Extract the (X, Y) coordinate from the center of the cell holding the provided text.  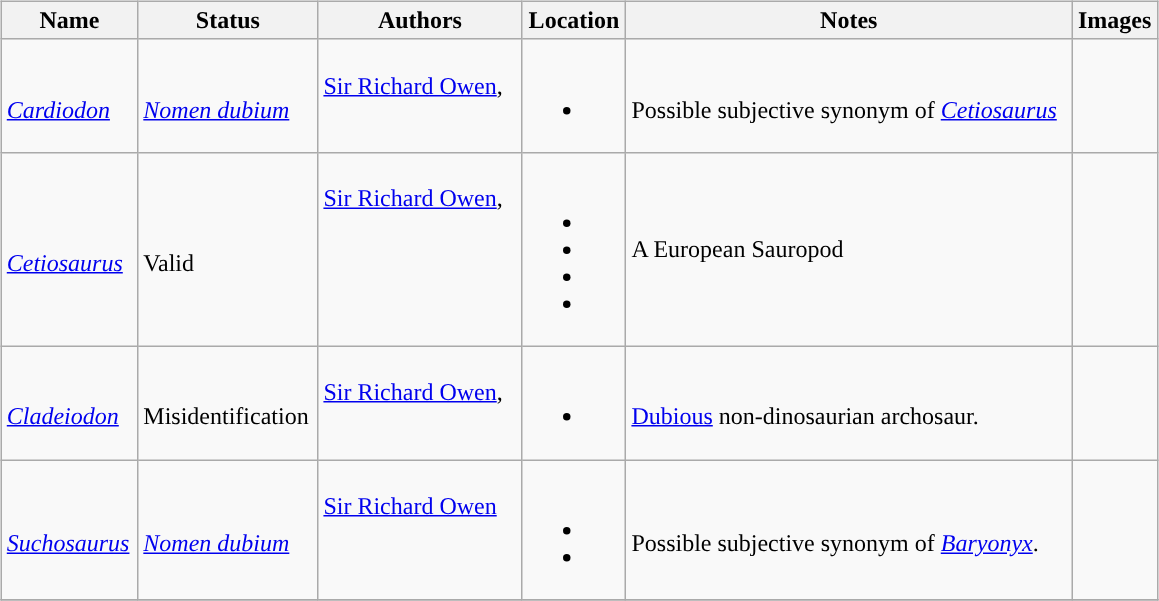
Authors (420, 20)
A European Sauropod (849, 249)
Valid (228, 249)
Name (70, 20)
Images (1115, 20)
Misidentification (228, 402)
Status (228, 20)
Cetiosaurus (70, 249)
Cardiodon (70, 96)
Location (574, 20)
Suchosaurus (70, 530)
Dubious non-dinosaurian archosaur. (849, 402)
Cladeiodon (70, 402)
Possible subjective synonym of Cetiosaurus (849, 96)
Sir Richard Owen (415, 530)
Possible subjective synonym of Baryonyx. (849, 530)
Notes (849, 20)
